Return the [x, y] coordinate for the center point of the cell that contains the specified text.  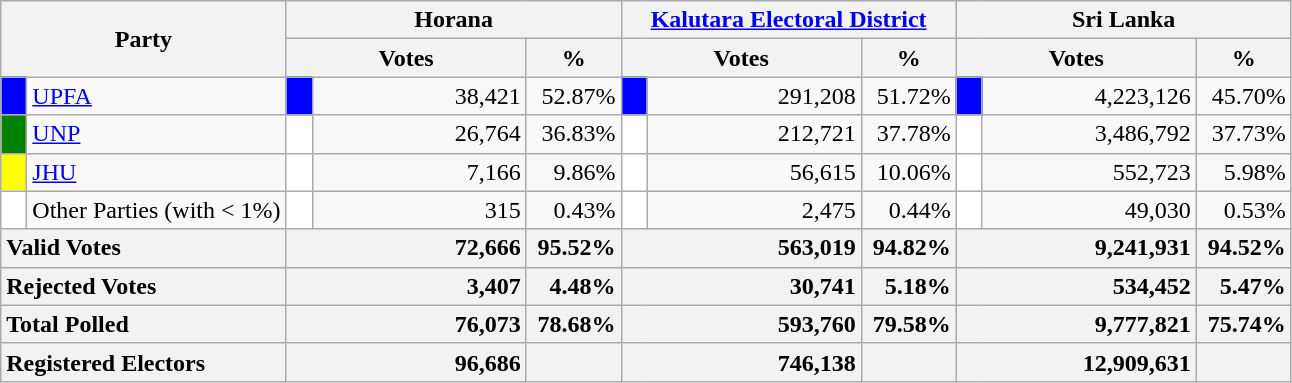
10.06% [908, 172]
5.47% [1244, 286]
534,452 [1076, 286]
315 [419, 210]
49,030 [1089, 210]
0.43% [574, 210]
75.74% [1244, 324]
291,208 [754, 96]
Other Parties (with < 1%) [156, 210]
51.72% [908, 96]
Registered Electors [144, 362]
9,241,931 [1076, 248]
JHU [156, 172]
76,073 [406, 324]
Sri Lanka [1124, 20]
95.52% [574, 248]
12,909,631 [1076, 362]
Horana [454, 20]
45.70% [1244, 96]
52.87% [574, 96]
Total Polled [144, 324]
36.83% [574, 134]
563,019 [741, 248]
UPFA [156, 96]
Party [144, 39]
0.44% [908, 210]
37.73% [1244, 134]
5.98% [1244, 172]
3,407 [406, 286]
9.86% [574, 172]
Rejected Votes [144, 286]
Kalutara Electoral District [788, 20]
30,741 [741, 286]
UNP [156, 134]
593,760 [741, 324]
79.58% [908, 324]
72,666 [406, 248]
Valid Votes [144, 248]
26,764 [419, 134]
94.52% [1244, 248]
5.18% [908, 286]
746,138 [741, 362]
56,615 [754, 172]
2,475 [754, 210]
4,223,126 [1089, 96]
552,723 [1089, 172]
9,777,821 [1076, 324]
38,421 [419, 96]
3,486,792 [1089, 134]
94.82% [908, 248]
37.78% [908, 134]
78.68% [574, 324]
0.53% [1244, 210]
212,721 [754, 134]
96,686 [406, 362]
4.48% [574, 286]
7,166 [419, 172]
